Locate the cell with the specified text and output its (x, y) center coordinate. 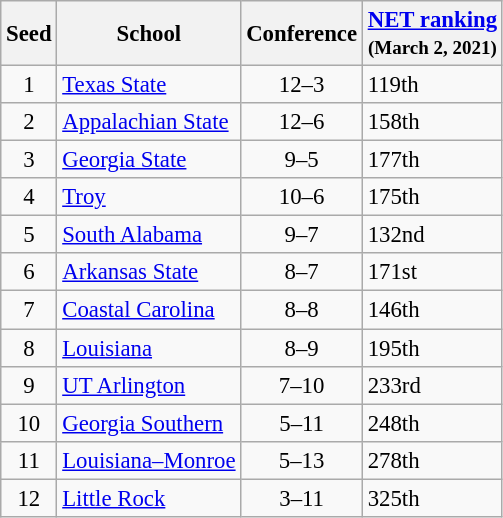
7–10 (302, 385)
171st (432, 273)
8–9 (302, 348)
School (149, 34)
8–7 (302, 273)
Arkansas State (149, 273)
NET ranking(March 2, 2021) (432, 34)
8–8 (302, 310)
Troy (149, 197)
Little Rock (149, 498)
9 (29, 385)
12–3 (302, 85)
9–5 (302, 160)
5 (29, 235)
Conference (302, 34)
146th (432, 310)
9–7 (302, 235)
10 (29, 423)
248th (432, 423)
5–13 (302, 460)
233rd (432, 385)
132nd (432, 235)
175th (432, 197)
325th (432, 498)
7 (29, 310)
UT Arlington (149, 385)
3 (29, 160)
Seed (29, 34)
Georgia State (149, 160)
Coastal Carolina (149, 310)
South Alabama (149, 235)
5–11 (302, 423)
158th (432, 122)
11 (29, 460)
3–11 (302, 498)
Louisiana (149, 348)
177th (432, 160)
Texas State (149, 85)
12–6 (302, 122)
195th (432, 348)
6 (29, 273)
8 (29, 348)
12 (29, 498)
278th (432, 460)
2 (29, 122)
Louisiana–Monroe (149, 460)
Georgia Southern (149, 423)
4 (29, 197)
1 (29, 85)
10–6 (302, 197)
119th (432, 85)
Appalachian State (149, 122)
